Locate the cell with the specified text and output its [X, Y] center coordinate. 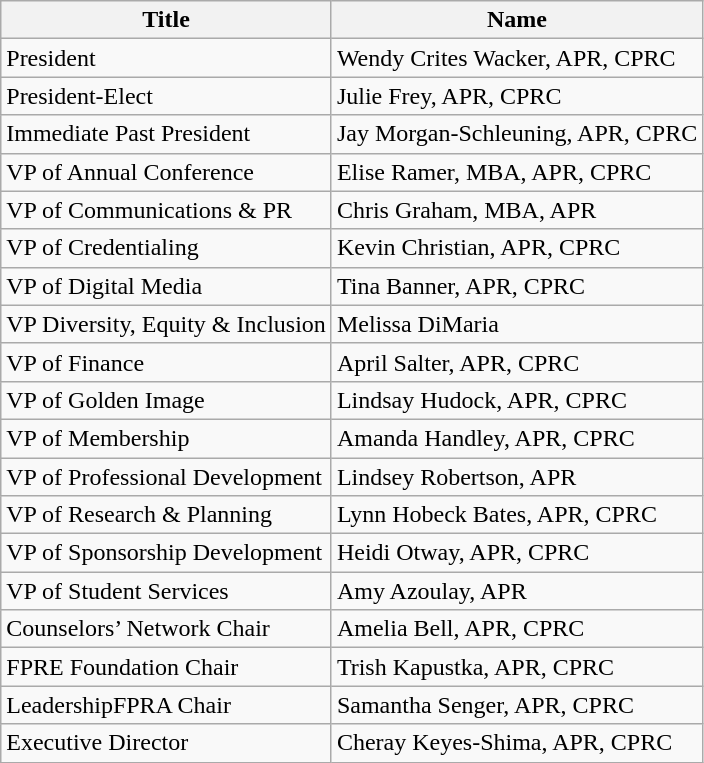
VP of Communications & PR [166, 210]
Name [516, 20]
Samantha Senger, APR, CPRC [516, 705]
VP Diversity, Equity & Inclusion [166, 324]
VP of Membership [166, 438]
VP of Sponsorship Development [166, 553]
Kevin Christian, APR, CPRC [516, 248]
Elise Ramer, MBA, APR, CPRC [516, 172]
Lindsey Robertson, APR [516, 477]
President-Elect [166, 96]
LeadershipFPRA Chair [166, 705]
VP of Credentialing [166, 248]
Amelia Bell, APR, CPRC [516, 629]
Trish Kapustka, APR, CPRC [516, 667]
Lindsay Hudock, APR, CPRC [516, 400]
Lynn Hobeck Bates, APR, CPRC [516, 515]
VP of Digital Media [166, 286]
Jay Morgan-Schleuning, APR, CPRC [516, 134]
Melissa DiMaria [516, 324]
Amy Azoulay, APR [516, 591]
VP of Annual Conference [166, 172]
Executive Director [166, 743]
President [166, 58]
VP of Student Services [166, 591]
VP of Finance [166, 362]
FPRE Foundation Chair [166, 667]
Cheray Keyes-Shima, APR, CPRC [516, 743]
VP of Research & Planning [166, 515]
April Salter, APR, CPRC [516, 362]
Julie Frey, APR, CPRC [516, 96]
Heidi Otway, APR, CPRC [516, 553]
Chris Graham, MBA, APR [516, 210]
Wendy Crites Wacker, APR, CPRC [516, 58]
Tina Banner, APR, CPRC [516, 286]
Immediate Past President [166, 134]
Amanda Handley, APR, CPRC [516, 438]
VP of Golden Image [166, 400]
Counselors’ Network Chair [166, 629]
Title [166, 20]
VP of Professional Development [166, 477]
